Scan for the cell matching the given text and deliver its (X, Y) coordinate at center. 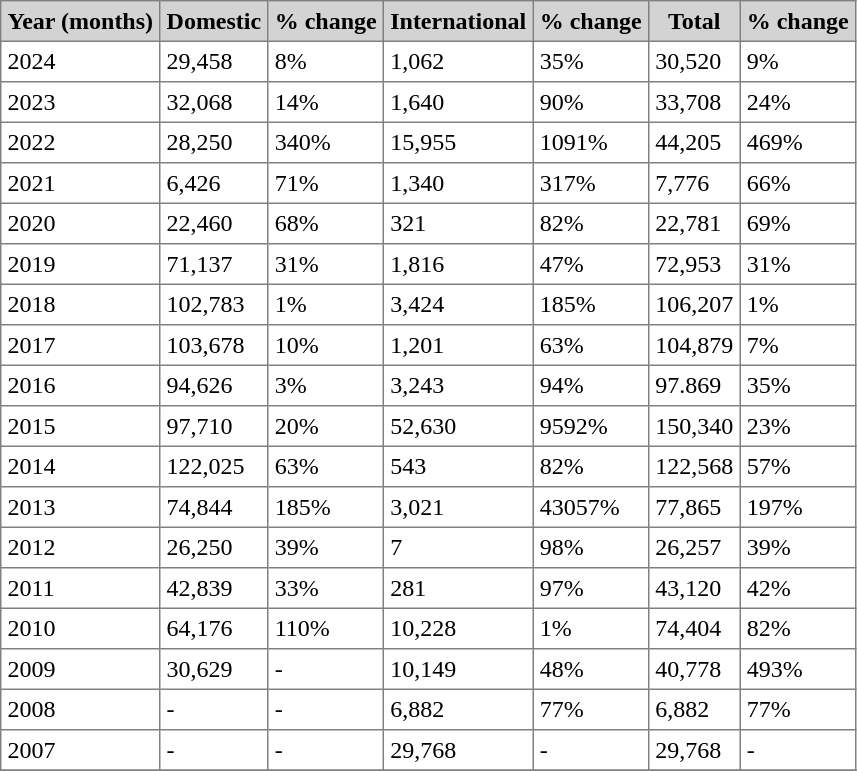
52,630 (458, 426)
28,250 (214, 142)
74,844 (214, 507)
24% (798, 102)
47% (591, 264)
15,955 (458, 142)
7% (798, 345)
97% (591, 588)
1,816 (458, 264)
33% (326, 588)
Total (694, 21)
97,710 (214, 426)
1,062 (458, 61)
57% (798, 466)
2020 (80, 223)
2011 (80, 588)
2010 (80, 628)
2008 (80, 709)
74,404 (694, 628)
2013 (80, 507)
71,137 (214, 264)
3,424 (458, 304)
94,626 (214, 385)
22,781 (694, 223)
493% (798, 669)
Year (months) (80, 21)
20% (326, 426)
104,879 (694, 345)
32,068 (214, 102)
48% (591, 669)
102,783 (214, 304)
2022 (80, 142)
1,340 (458, 183)
122,025 (214, 466)
10% (326, 345)
281 (458, 588)
1,640 (458, 102)
26,257 (694, 547)
International (458, 21)
2015 (80, 426)
10,228 (458, 628)
10,149 (458, 669)
3% (326, 385)
103,678 (214, 345)
2023 (80, 102)
68% (326, 223)
90% (591, 102)
2014 (80, 466)
26,250 (214, 547)
2016 (80, 385)
197% (798, 507)
2007 (80, 750)
23% (798, 426)
43057% (591, 507)
29,458 (214, 61)
3,021 (458, 507)
106,207 (694, 304)
150,340 (694, 426)
30,629 (214, 669)
2024 (80, 61)
72,953 (694, 264)
3,243 (458, 385)
22,460 (214, 223)
9592% (591, 426)
30,520 (694, 61)
43,120 (694, 588)
122,568 (694, 466)
7,776 (694, 183)
543 (458, 466)
40,778 (694, 669)
14% (326, 102)
2021 (80, 183)
Domestic (214, 21)
110% (326, 628)
69% (798, 223)
9% (798, 61)
2009 (80, 669)
94% (591, 385)
340% (326, 142)
64,176 (214, 628)
44,205 (694, 142)
2012 (80, 547)
2019 (80, 264)
77,865 (694, 507)
42,839 (214, 588)
6,426 (214, 183)
42% (798, 588)
71% (326, 183)
97.869 (694, 385)
66% (798, 183)
469% (798, 142)
8% (326, 61)
2017 (80, 345)
1091% (591, 142)
1,201 (458, 345)
98% (591, 547)
317% (591, 183)
33,708 (694, 102)
7 (458, 547)
2018 (80, 304)
321 (458, 223)
